Detect which cell encompasses the target text, then output its [x, y] center coordinate. 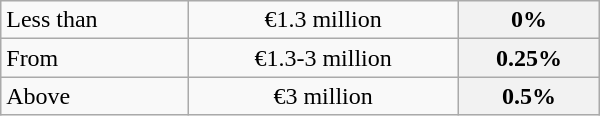
€3 million [324, 96]
€1.3-3 million [324, 58]
Less than [94, 20]
0.25% [530, 58]
€1.3 million [324, 20]
0.5% [530, 96]
From [94, 58]
0% [530, 20]
Above [94, 96]
